Extract the (X, Y) coordinate from the center of the cell holding the provided text.  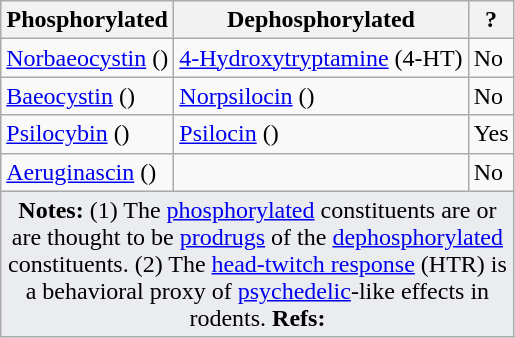
Aeruginascin () (88, 172)
Yes (491, 134)
Norbaeocystin () (88, 58)
Psilocin () (321, 134)
Psilocybin () (88, 134)
? (491, 20)
Baeocystin () (88, 96)
Dephosphorylated (321, 20)
Phosphorylated (88, 20)
4-Hydroxytryptamine (4-HT) (321, 58)
Norpsilocin () (321, 96)
